Find where the given text appears and provide that cell's center as [x, y] coordinate. 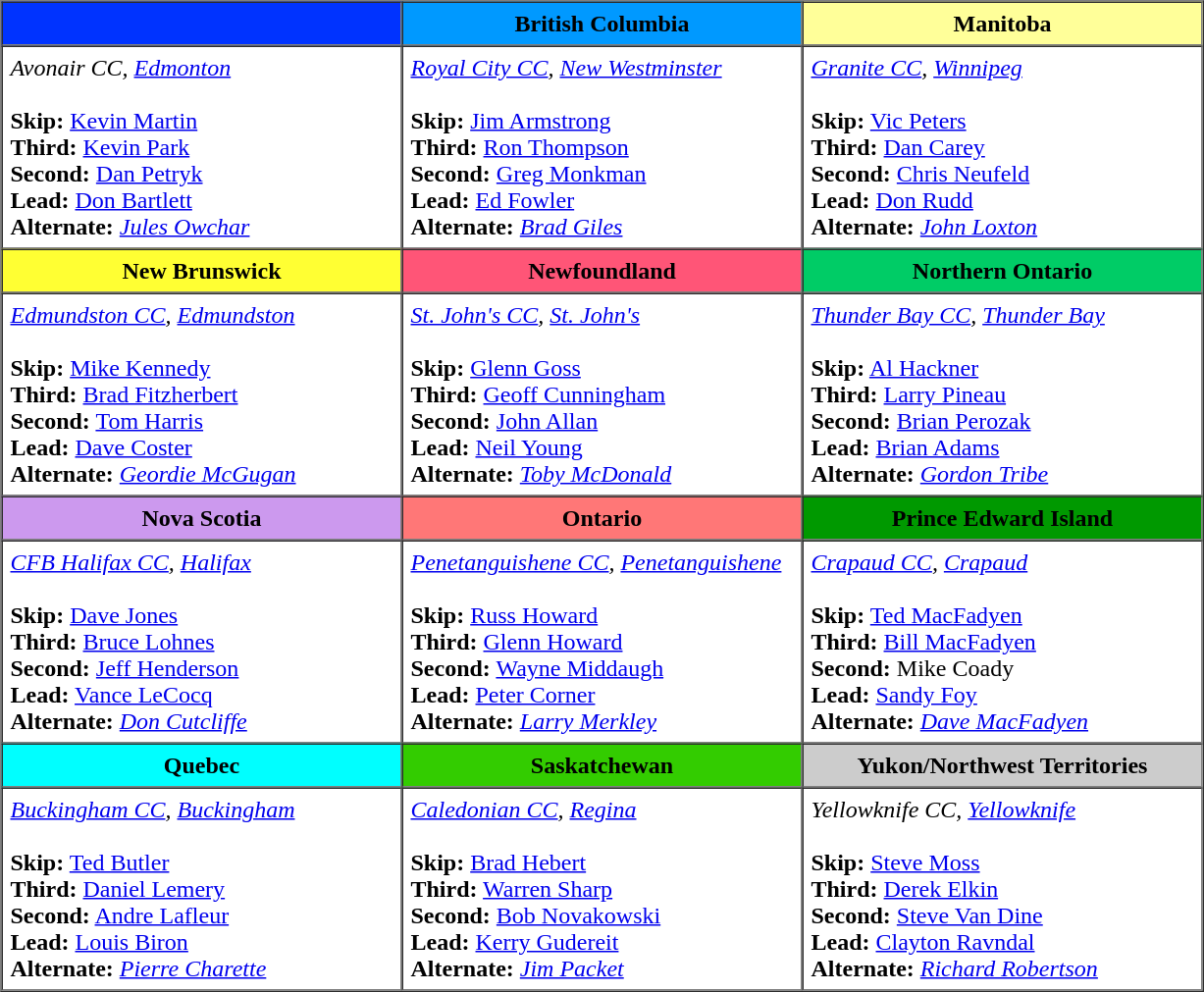
Northern Ontario [1003, 271]
Saskatchewan [602, 765]
Quebec [202, 765]
Prince Edward Island [1003, 518]
Nova Scotia [202, 518]
Ontario [602, 518]
Penetanguishene CC, PenetanguisheneSkip: Russ Howard Third: Glenn Howard Second: Wayne Middaugh Lead: Peter Corner Alternate: Larry Merkley [602, 642]
Yellowknife CC, YellowknifeSkip: Steve Moss Third: Derek Elkin Second: Steve Van Dine Lead: Clayton Ravndal Alternate: Richard Robertson [1003, 889]
Newfoundland [602, 271]
New Brunswick [202, 271]
Granite CC, WinnipegSkip: Vic Peters Third: Dan Carey Second: Chris Neufeld Lead: Don Rudd Alternate: John Loxton [1003, 147]
Edmundston CC, EdmundstonSkip: Mike Kennedy Third: Brad Fitzherbert Second: Tom Harris Lead: Dave Coster Alternate: Geordie McGugan [202, 394]
CFB Halifax CC, HalifaxSkip: Dave Jones Third: Bruce Lohnes Second: Jeff Henderson Lead: Vance LeCocq Alternate: Don Cutcliffe [202, 642]
Buckingham CC, BuckinghamSkip: Ted Butler Third: Daniel Lemery Second: Andre Lafleur Lead: Louis Biron Alternate: Pierre Charette [202, 889]
Yukon/Northwest Territories [1003, 765]
St. John's CC, St. John'sSkip: Glenn Goss Third: Geoff Cunningham Second: John Allan Lead: Neil Young Alternate: Toby McDonald [602, 394]
Royal City CC, New WestminsterSkip: Jim Armstrong Third: Ron Thompson Second: Greg Monkman Lead: Ed Fowler Alternate: Brad Giles [602, 147]
Avonair CC, EdmontonSkip: Kevin Martin Third: Kevin Park Second: Dan Petryk Lead: Don Bartlett Alternate: Jules Owchar [202, 147]
Crapaud CC, CrapaudSkip: Ted MacFadyen Third: Bill MacFadyen Second: Mike Coady Lead: Sandy Foy Alternate: Dave MacFadyen [1003, 642]
Manitoba [1003, 24]
Caledonian CC, ReginaSkip: Brad Hebert Third: Warren Sharp Second: Bob Novakowski Lead: Kerry Gudereit Alternate: Jim Packet [602, 889]
British Columbia [602, 24]
Thunder Bay CC, Thunder BaySkip: Al Hackner Third: Larry Pineau Second: Brian Perozak Lead: Brian Adams Alternate: Gordon Tribe [1003, 394]
